Capture the cell that displays the provided text and extract its (x, y) central coordinate. 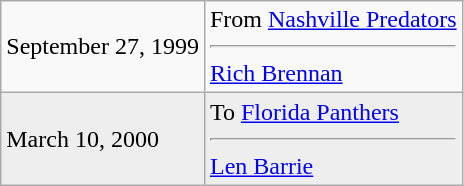
From Nashville PredatorsRich Brennan (333, 47)
To Florida PanthersLen Barrie (333, 139)
March 10, 2000 (103, 139)
September 27, 1999 (103, 47)
